For the text-containing cell, return its midpoint in (X, Y) coordinate format. 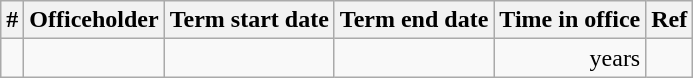
Officeholder (94, 20)
Time in office (570, 20)
Term start date (249, 20)
years (570, 58)
Term end date (414, 20)
# (12, 20)
Ref (670, 20)
